Capture the cell that displays the provided text and extract its (x, y) central coordinate. 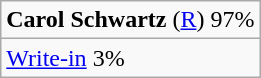
Write-in 3% (130, 58)
Carol Schwartz (R) 97% (130, 20)
